Determine the (X, Y) coordinate at the center of the cell enclosing the given text.  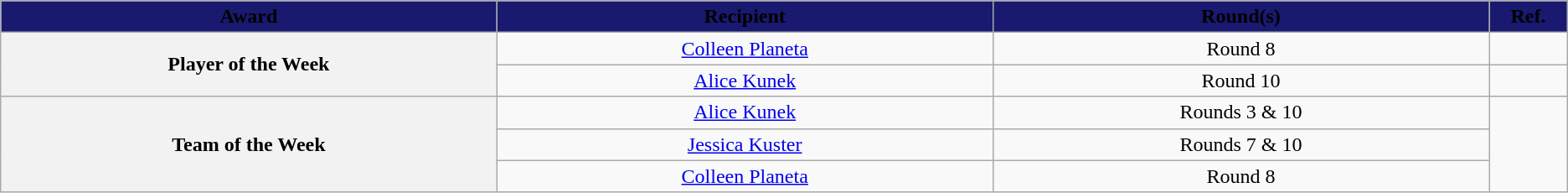
Round 10 (1240, 81)
Recipient (745, 17)
Rounds 3 & 10 (1240, 112)
Jessica Kuster (745, 144)
Player of the Week (249, 65)
Rounds 7 & 10 (1240, 144)
Round(s) (1240, 17)
Ref. (1529, 17)
Team of the Week (249, 144)
Award (249, 17)
